Detect which cell encompasses the target text, then output its [x, y] center coordinate. 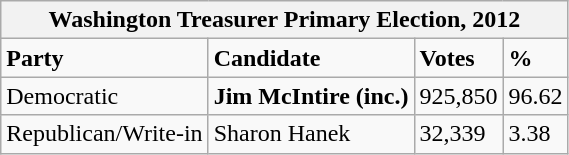
% [536, 58]
Votes [458, 58]
Democratic [104, 96]
Sharon Hanek [311, 134]
Party [104, 58]
925,850 [458, 96]
Candidate [311, 58]
3.38 [536, 134]
Jim McIntire (inc.) [311, 96]
Washington Treasurer Primary Election, 2012 [284, 20]
Republican/Write-in [104, 134]
32,339 [458, 134]
96.62 [536, 96]
